For the text-containing cell, return its midpoint in [X, Y] coordinate format. 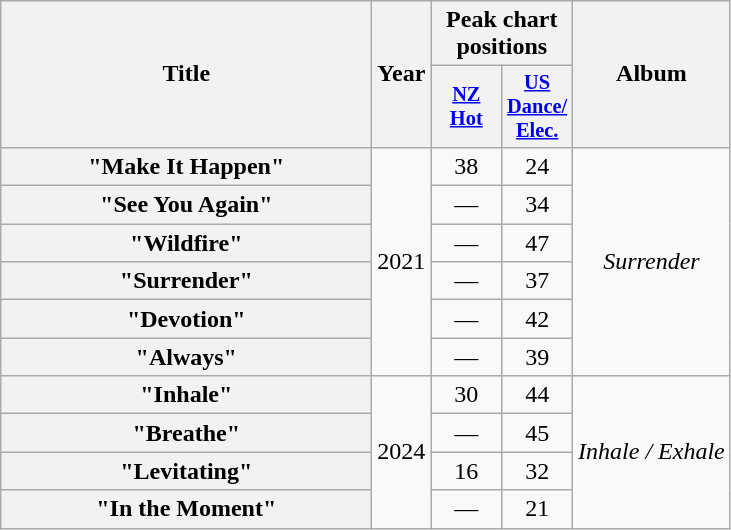
21 [538, 509]
32 [538, 471]
Surrender [652, 261]
34 [538, 205]
USDance/Elec. [538, 107]
"Levitating" [186, 471]
45 [538, 433]
Year [402, 74]
"Always" [186, 357]
Inhale / Exhale [652, 452]
"In the Moment" [186, 509]
16 [466, 471]
38 [466, 166]
"Devotion" [186, 319]
"Surrender" [186, 281]
Peak chart positions [502, 34]
47 [538, 243]
"Breathe" [186, 433]
2024 [402, 452]
"Inhale" [186, 395]
NZHot [466, 107]
"Wildfire" [186, 243]
2021 [402, 261]
Album [652, 74]
Title [186, 74]
24 [538, 166]
44 [538, 395]
39 [538, 357]
"See You Again" [186, 205]
"Make It Happen" [186, 166]
42 [538, 319]
30 [466, 395]
37 [538, 281]
